Determine the (X, Y) coordinate at the center of the cell enclosing the given text.  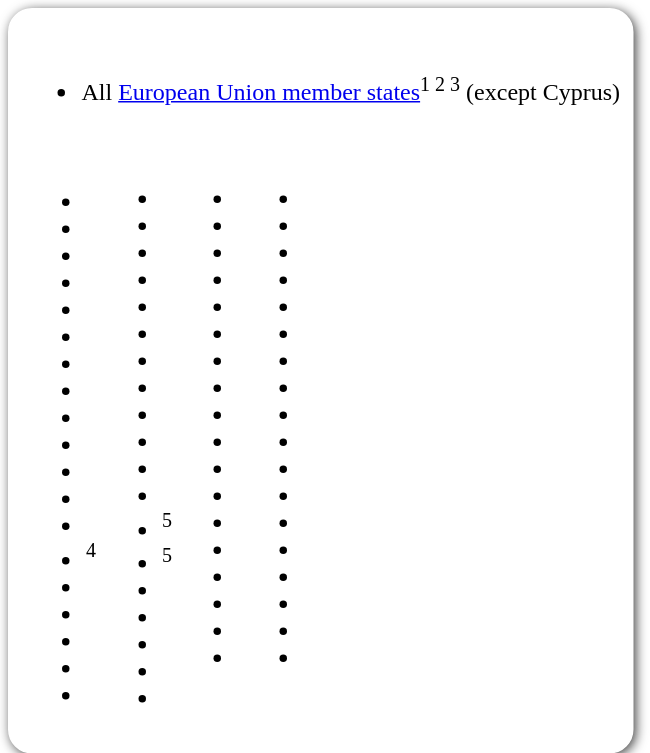
55 (138, 435)
All European Union member states1 2 3 (except Cyprus) 4 55 (321, 380)
4 (60, 435)
